Provide the (X, Y) coordinate of the cell's center where the given text is located.  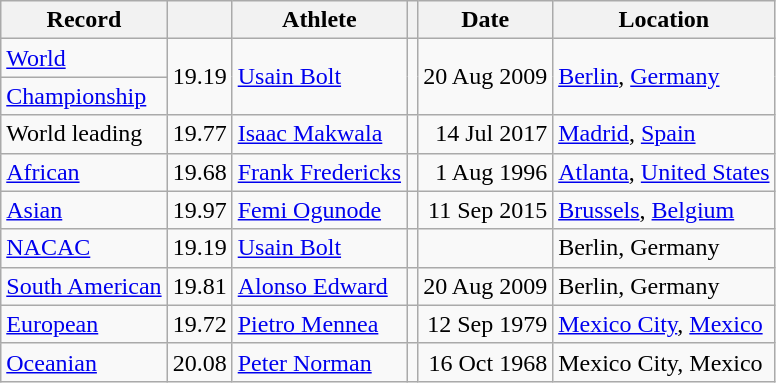
Oceanian (84, 362)
19.77 (200, 134)
European (84, 324)
Asian (84, 210)
Madrid, Spain (664, 134)
19.97 (200, 210)
Athlete (319, 20)
19.81 (200, 286)
1 Aug 1996 (486, 172)
Frank Fredericks (319, 172)
Peter Norman (319, 362)
Brussels, Belgium (664, 210)
Championship (84, 96)
12 Sep 1979 (486, 324)
South American (84, 286)
African (84, 172)
19.68 (200, 172)
Pietro Mennea (319, 324)
20.08 (200, 362)
14 Jul 2017 (486, 134)
World leading (84, 134)
19.72 (200, 324)
Isaac Makwala (319, 134)
NACAC (84, 248)
Alonso Edward (319, 286)
World (84, 58)
Atlanta, United States (664, 172)
16 Oct 1968 (486, 362)
11 Sep 2015 (486, 210)
Record (84, 20)
Date (486, 20)
Femi Ogunode (319, 210)
Location (664, 20)
